Scan for the cell matching the given text and deliver its (x, y) coordinate at center. 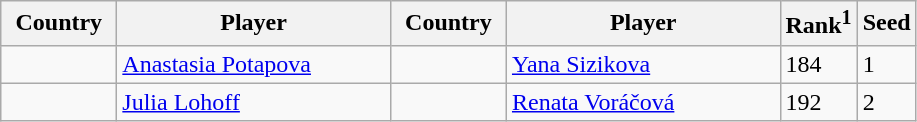
Anastasia Potapova (254, 64)
Rank1 (818, 24)
Renata Voráčová (643, 102)
192 (818, 102)
Seed (886, 24)
Julia Lohoff (254, 102)
2 (886, 102)
1 (886, 64)
184 (818, 64)
Yana Sizikova (643, 64)
